Output the [X, Y] coordinate of the center of the cell containing the given text.  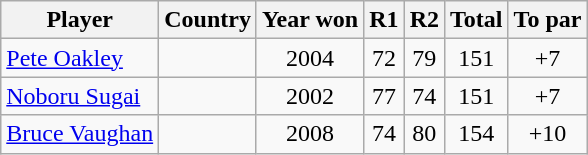
2002 [310, 96]
154 [477, 134]
Player [80, 20]
Country [208, 20]
80 [424, 134]
Year won [310, 20]
2004 [310, 58]
Bruce Vaughan [80, 134]
To par [548, 20]
Noboru Sugai [80, 96]
R1 [384, 20]
R2 [424, 20]
79 [424, 58]
77 [384, 96]
2008 [310, 134]
72 [384, 58]
Pete Oakley [80, 58]
Total [477, 20]
+10 [548, 134]
